Output the [X, Y] coordinate of the center of the cell containing the given text.  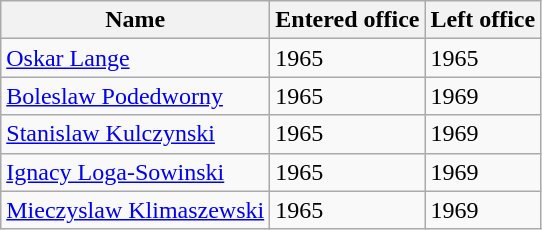
Boleslaw Podedworny [136, 96]
Ignacy Loga-Sowinski [136, 172]
Left office [483, 20]
Oskar Lange [136, 58]
Mieczyslaw Klimaszewski [136, 210]
Name [136, 20]
Entered office [348, 20]
Stanislaw Kulczynski [136, 134]
